Provide the (X, Y) coordinate of the cell's center where the given text is located.  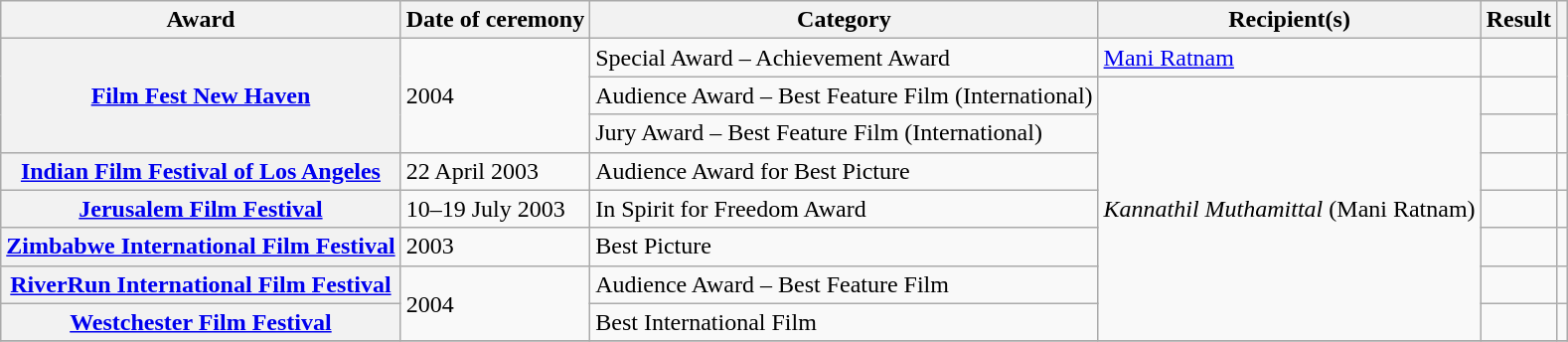
Film Fest New Haven (201, 95)
Jerusalem Film Festival (201, 209)
Jury Award – Best Feature Film (International) (845, 133)
Best International Film (845, 322)
Audience Award for Best Picture (845, 171)
Audience Award – Best Feature Film (845, 284)
Award (201, 20)
2003 (495, 247)
Date of ceremony (495, 20)
Special Award – Achievement Award (845, 58)
Mani Ratnam (1290, 58)
RiverRun International Film Festival (201, 284)
Best Picture (845, 247)
Indian Film Festival of Los Angeles (201, 171)
Kannathil Muthamittal (Mani Ratnam) (1290, 209)
In Spirit for Freedom Award (845, 209)
Result (1518, 20)
22 April 2003 (495, 171)
Westchester Film Festival (201, 322)
Zimbabwe International Film Festival (201, 247)
Audience Award – Best Feature Film (International) (845, 95)
10–19 July 2003 (495, 209)
Category (845, 20)
Recipient(s) (1290, 20)
